Return the [x, y] coordinate for the center point of the cell that contains the specified text.  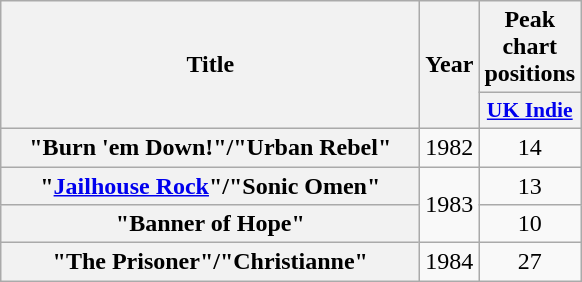
UK Indie [530, 111]
27 [530, 262]
10 [530, 224]
1984 [450, 262]
13 [530, 185]
Title [210, 65]
"Banner of Hope" [210, 224]
"The Prisoner"/"Christianne" [210, 262]
1982 [450, 147]
1983 [450, 204]
"Burn 'em Down!"/"Urban Rebel" [210, 147]
"Jailhouse Rock"/"Sonic Omen" [210, 185]
Peak chart positions [530, 47]
14 [530, 147]
Year [450, 65]
